Search for the cell housing the specified text and yield its (X, Y) center coordinate. 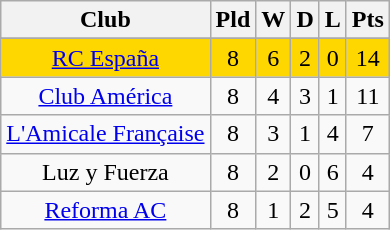
7 (368, 134)
L'Amicale Française (106, 134)
RC España (106, 58)
Club América (106, 96)
Pts (368, 20)
14 (368, 58)
Luz y Fuerza (106, 172)
D (305, 20)
Club (106, 20)
5 (332, 210)
Reforma AC (106, 210)
L (332, 20)
W (274, 20)
11 (368, 96)
Pld (233, 20)
